Return the [X, Y] coordinate for the center point of the cell that contains the specified text.  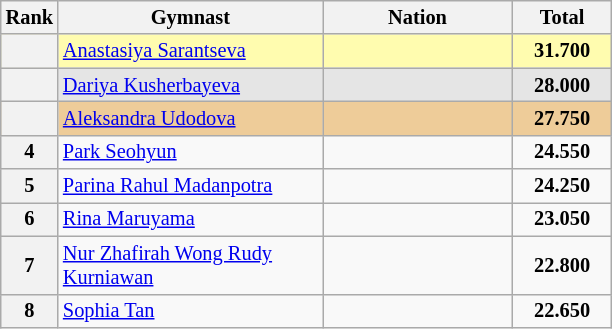
6 [30, 219]
Parina Rahul Madanpotra [190, 186]
4 [30, 152]
22.800 [562, 265]
Total [562, 17]
Sophia Tan [190, 311]
28.000 [562, 85]
8 [30, 311]
Gymnast [190, 17]
22.650 [562, 311]
24.250 [562, 186]
Aleksandra Udodova [190, 118]
Nur Zhafirah Wong Rudy Kurniawan [190, 265]
24.550 [562, 152]
7 [30, 265]
5 [30, 186]
Rina Maruyama [190, 219]
27.750 [562, 118]
Nation [418, 17]
Rank [30, 17]
23.050 [562, 219]
Park Seohyun [190, 152]
Anastasiya Sarantseva [190, 51]
Dariya Kusherbayeva [190, 85]
31.700 [562, 51]
